Output the [X, Y] coordinate of the center of the cell containing the given text.  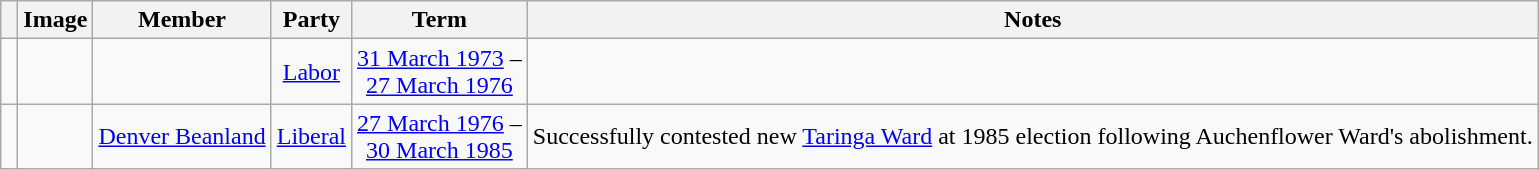
Term [440, 20]
Successfully contested new Taringa Ward at 1985 election following Auchenflower Ward's abolishment. [1032, 136]
Denver Beanland [182, 136]
31 March 1973 – 27 March 1976 [440, 72]
Labor [311, 72]
Notes [1032, 20]
Image [56, 20]
27 March 1976 – 30 March 1985 [440, 136]
Liberal [311, 136]
Member [182, 20]
Party [311, 20]
